Return the (X, Y) coordinate for the center point of the cell that contains the specified text.  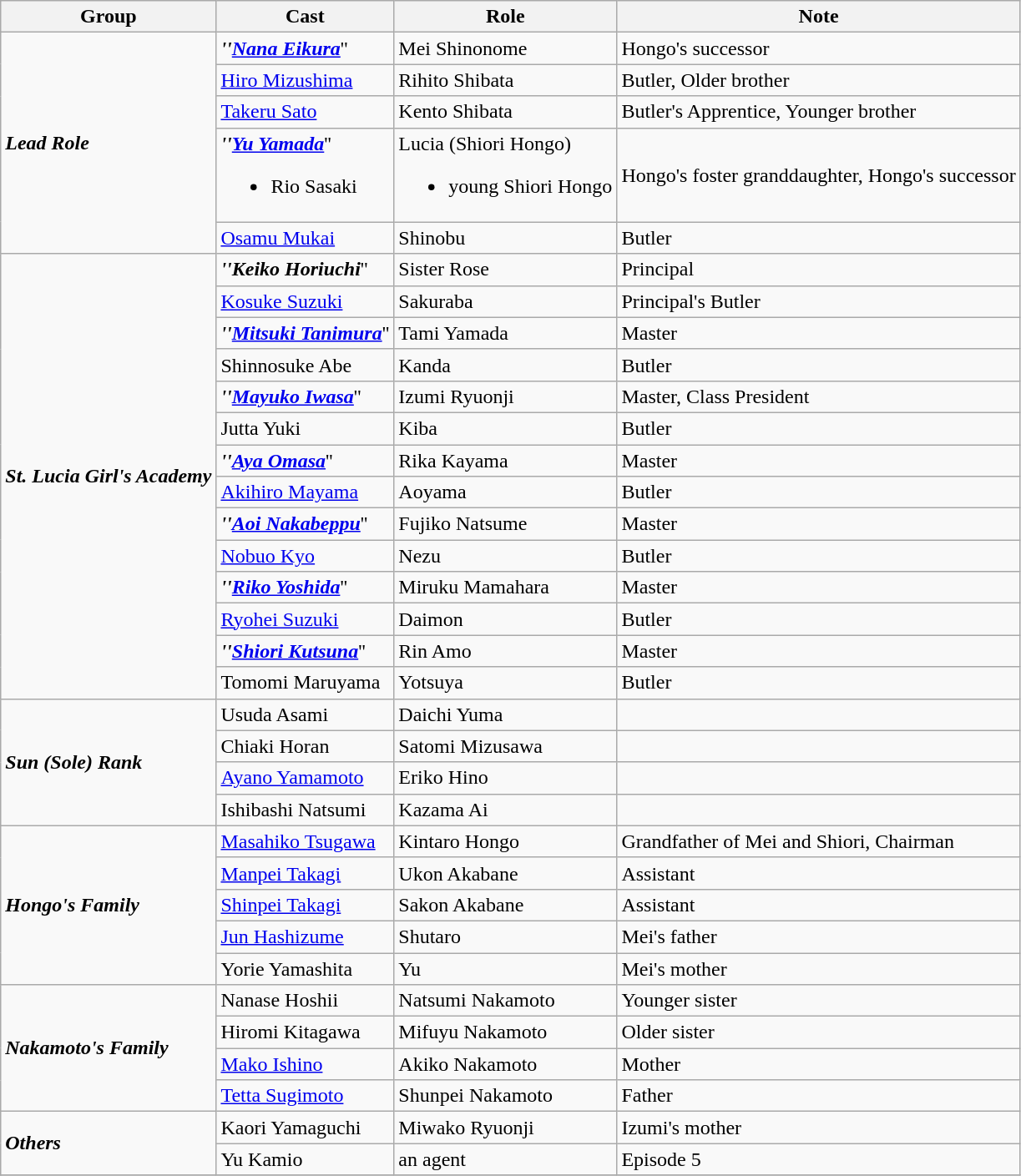
Nakamoto's Family (109, 1048)
St. Lucia Girl's Academy (109, 476)
Rihito Shibata (506, 80)
Kiba (506, 428)
Father (818, 1096)
Kaori Yamaguchi (306, 1128)
Yu Kamio (306, 1159)
Mother (818, 1064)
Mei's father (818, 936)
Kanda (506, 365)
Natsumi Nakamoto (506, 1001)
Rika Kayama (506, 460)
Kintaro Hongo (506, 841)
Sun (Sole) Rank (109, 762)
Jutta Yuki (306, 428)
Satomi Mizusawa (506, 746)
Ayano Yamamoto (306, 778)
Miwako Ryuonji (506, 1128)
''Yu Yamada''Rio Sasaki (306, 175)
Sakon Akabane (506, 905)
''Mayuko Iwasa'' (306, 396)
Yu (506, 969)
Lead Role (109, 144)
Mifuyu Nakamoto (506, 1032)
Miruku Mamahara (506, 588)
Usuda Asami (306, 714)
Younger sister (818, 1001)
Tomomi Maruyama (306, 683)
Grandfather of Mei and Shiori, Chairman (818, 841)
Lucia (Shiori Hongo)young Shiori Hongo (506, 175)
Kento Shibata (506, 112)
Older sister (818, 1032)
Episode 5 (818, 1159)
Sakuraba (506, 301)
Fujiko Natsume (506, 524)
Nezu (506, 556)
Yotsuya (506, 683)
Akihiro Mayama (306, 492)
Role (506, 17)
Kosuke Suzuki (306, 301)
Hiro Mizushima (306, 80)
Yorie Yamashita (306, 969)
Cast (306, 17)
Kazama Ai (506, 810)
Daichi Yuma (506, 714)
Masahiko Tsugawa (306, 841)
Izumi's mother (818, 1128)
Ryohei Suzuki (306, 619)
Jun Hashizume (306, 936)
Izumi Ryuonji (506, 396)
Others (109, 1143)
Nanase Hoshii (306, 1001)
Hongo's successor (818, 48)
Hongo's foster granddaughter, Hongo's successor (818, 175)
Shinnosuke Abe (306, 365)
Shutaro (506, 936)
Aoyama (506, 492)
Osamu Mukai (306, 238)
Ukon Akabane (506, 873)
''Nana Eikura'' (306, 48)
Manpei Takagi (306, 873)
''Riko Yoshida'' (306, 588)
Mako Ishino (306, 1064)
''Shiori Kutsuna'' (306, 651)
Akiko Nakamoto (506, 1064)
Group (109, 17)
Master, Class President (818, 396)
''Aoi Nakabeppu'' (306, 524)
Eriko Hino (506, 778)
Butler, Older brother (818, 80)
Nobuo Kyo (306, 556)
Mei's mother (818, 969)
Hongo's Family (109, 905)
Shinpei Takagi (306, 905)
Rin Amo (506, 651)
''Keiko Horiuchi'' (306, 270)
Tami Yamada (506, 333)
Butler's Apprentice, Younger brother (818, 112)
Daimon (506, 619)
Ishibashi Natsumi (306, 810)
Sister Rose (506, 270)
Shinobu (506, 238)
Hiromi Kitagawa (306, 1032)
Chiaki Horan (306, 746)
''Aya Omasa'' (306, 460)
Principal (818, 270)
Mei Shinonome (506, 48)
Shunpei Nakamoto (506, 1096)
''Mitsuki Tanimura'' (306, 333)
Takeru Sato (306, 112)
Note (818, 17)
an agent (506, 1159)
Tetta Sugimoto (306, 1096)
Principal's Butler (818, 301)
